Find where the given text appears and provide that cell's center as (X, Y) coordinate. 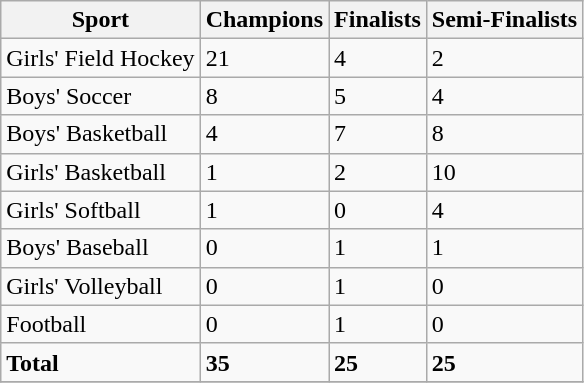
Girls' Volleyball (100, 286)
Sport (100, 20)
21 (264, 58)
Girls' Basketball (100, 172)
10 (504, 172)
Football (100, 324)
Boys' Baseball (100, 248)
Finalists (378, 20)
5 (378, 96)
Champions (264, 20)
Girls' Softball (100, 210)
35 (264, 362)
7 (378, 134)
Girls' Field Hockey (100, 58)
Boys' Soccer (100, 96)
Boys' Basketball (100, 134)
Total (100, 362)
Semi-Finalists (504, 20)
